Scan for the cell matching the given text and deliver its [X, Y] coordinate at center. 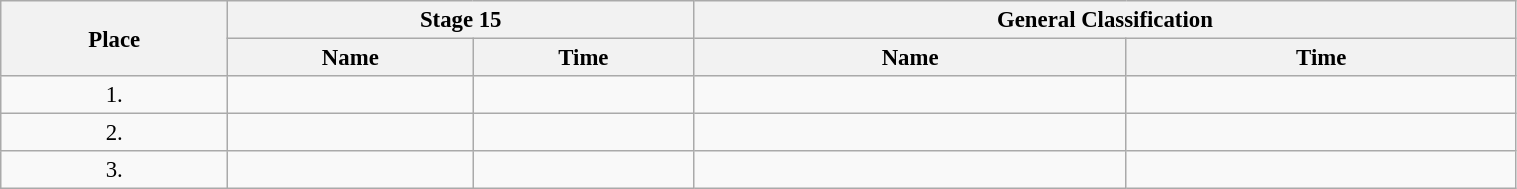
2. [114, 133]
1. [114, 95]
Stage 15 [461, 20]
Place [114, 38]
3. [114, 170]
General Classification [1105, 20]
